Extract the [x, y] coordinate from the center of the cell holding the provided text.  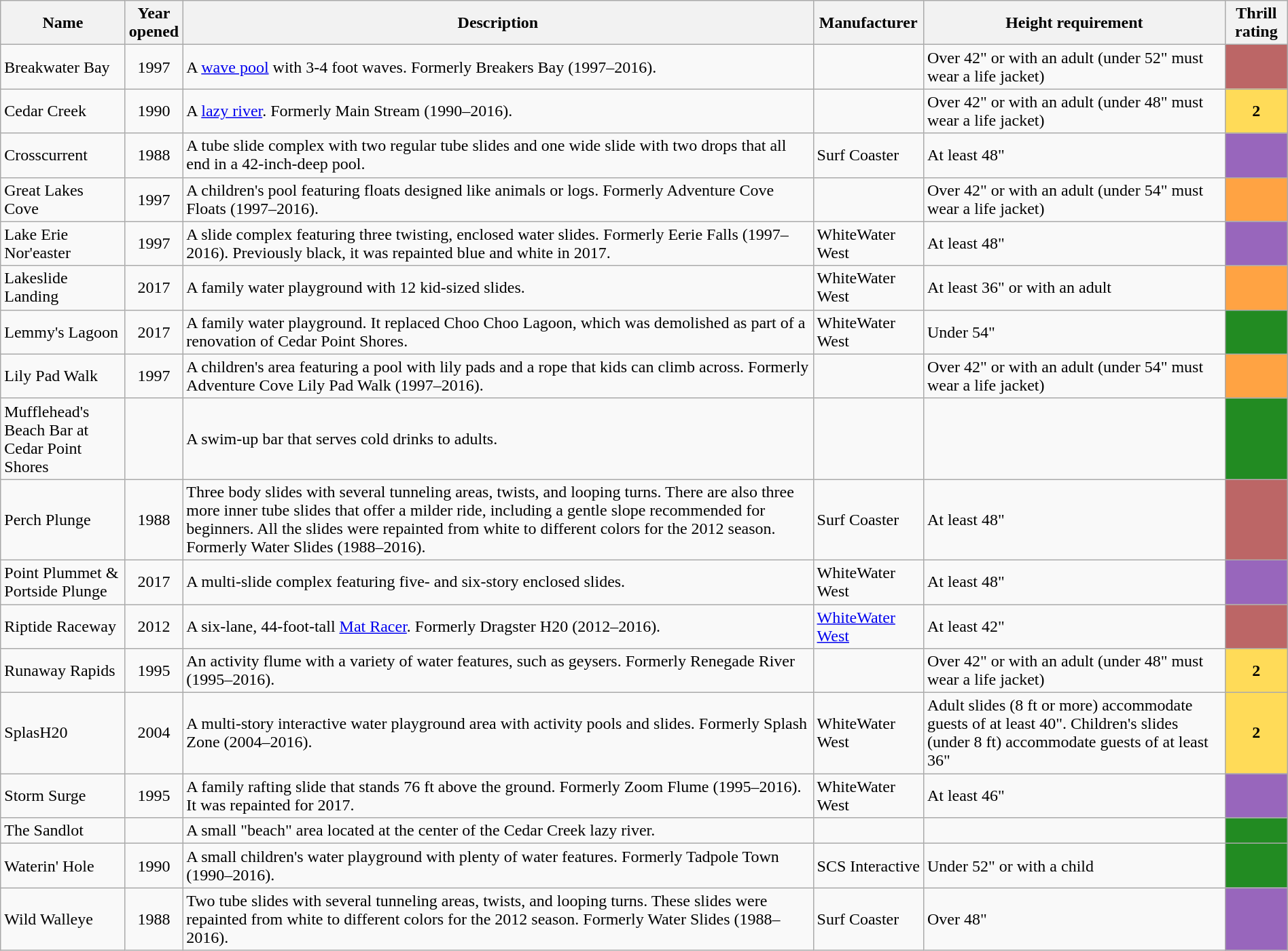
Point Plummet & Portside Plunge [63, 581]
Thrill rating [1256, 23]
Crosscurrent [63, 155]
A multi-story interactive water playground area with activity pools and slides. Formerly Splash Zone (2004–2016). [498, 734]
A children's area featuring a pool with lily pads and a rope that kids can climb across. Formerly Adventure Cove Lily Pad Walk (1997–2016). [498, 376]
A multi-slide complex featuring five- and six-story enclosed slides. [498, 581]
Over 42" or with an adult (under 52" must wear a life jacket) [1074, 67]
SplasH20 [63, 734]
2004 [154, 734]
2012 [154, 626]
At least 42" [1074, 626]
A tube slide complex with two regular tube slides and one wide slide with two drops that all end in a 42-inch-deep pool. [498, 155]
A children's pool featuring floats designed like animals or logs. Formerly Adventure Cove Floats (1997–2016). [498, 200]
A small "beach" area located at the center of the Cedar Creek lazy river. [498, 831]
Under 54" [1074, 331]
SCS Interactive [868, 865]
Lake Erie Nor'easter [63, 243]
Lemmy's Lagoon [63, 331]
A family rafting slide that stands 76 ft above the ground. Formerly Zoom Flume (1995–2016). It was repainted for 2017. [498, 796]
A six-lane, 44-foot-tall Mat Racer. Formerly Dragster H20 (2012–2016). [498, 626]
At least 46" [1074, 796]
A family water playground. It replaced Choo Choo Lagoon, which was demolished as part of a renovation of Cedar Point Shores. [498, 331]
A small children's water playground with plenty of water features. Formerly Tadpole Town (1990–2016). [498, 865]
Storm Surge [63, 796]
Mufflehead's Beach Bar at Cedar Point Shores [63, 439]
Lily Pad Walk [63, 376]
Manufacturer [868, 23]
A swim-up bar that serves cold drinks to adults. [498, 439]
An activity flume with a variety of water features, such as geysers. Formerly Renegade River (1995–2016). [498, 671]
Year opened [154, 23]
Adult slides (8 ft or more) accommodate guests of at least 40". Children's slides (under 8 ft) accommodate guests of at least 36" [1074, 734]
A wave pool with 3-4 foot waves. Formerly Breakers Bay (1997–2016). [498, 67]
Breakwater Bay [63, 67]
Under 52" or with a child [1074, 865]
Lakeslide Landing [63, 288]
The Sandlot [63, 831]
Riptide Raceway [63, 626]
Height requirement [1074, 23]
At least 36" or with an adult [1074, 288]
A lazy river. Formerly Main Stream (1990–2016). [498, 111]
Perch Plunge [63, 519]
A family water playground with 12 kid-sized slides. [498, 288]
Cedar Creek [63, 111]
Waterin' Hole [63, 865]
Great Lakes Cove [63, 200]
Wild Walleye [63, 919]
Over 48" [1074, 919]
Runaway Rapids [63, 671]
Name [63, 23]
Description [498, 23]
